Return (X, Y) of the center of cell containing provided text 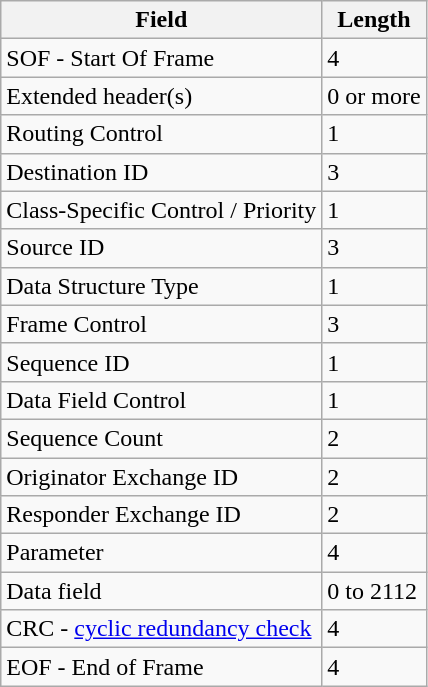
Field (162, 20)
Frame Control (162, 324)
Extended header(s) (162, 96)
0 to 2112 (374, 591)
Data Field Control (162, 400)
Length (374, 20)
Class-Specific Control / Priority (162, 210)
Sequence ID (162, 362)
EOF - End of Frame (162, 667)
Parameter (162, 553)
0 or more (374, 96)
CRC - cyclic redundancy check (162, 629)
Originator Exchange ID (162, 477)
Responder Exchange ID (162, 515)
Data field (162, 591)
Source ID (162, 248)
Routing Control (162, 134)
Data Structure Type (162, 286)
SOF - Start Of Frame (162, 58)
Sequence Count (162, 438)
Destination ID (162, 172)
